Find where the given text appears and provide that cell's center as [x, y] coordinate. 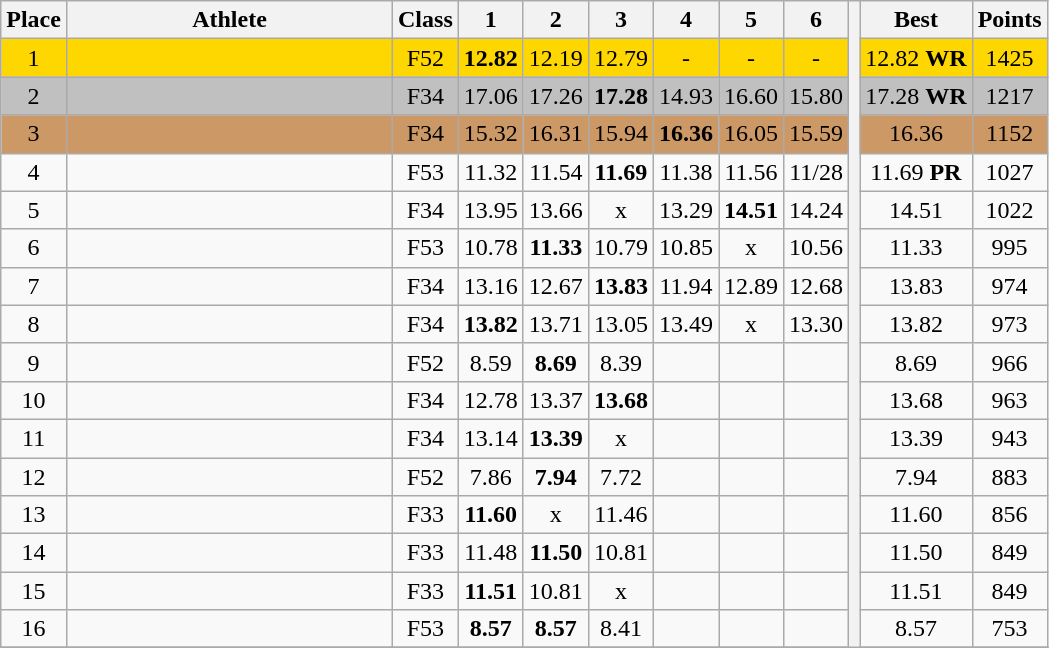
7.86 [490, 477]
12 [34, 477]
8 [34, 324]
16.31 [556, 134]
856 [1010, 515]
966 [1010, 362]
12.78 [490, 400]
15.94 [620, 134]
13.29 [686, 210]
15.59 [816, 134]
11.32 [490, 172]
13.30 [816, 324]
11.69 PR [916, 172]
1152 [1010, 134]
12.67 [556, 286]
16 [34, 629]
1217 [1010, 96]
11.48 [490, 553]
14.24 [816, 210]
14.93 [686, 96]
13.37 [556, 400]
16.60 [750, 96]
7 [34, 286]
12.89 [750, 286]
963 [1010, 400]
11 [34, 438]
16.05 [750, 134]
11.54 [556, 172]
8.41 [620, 629]
13.71 [556, 324]
1022 [1010, 210]
11.38 [686, 172]
Athlete [229, 20]
13.66 [556, 210]
11/28 [816, 172]
11.56 [750, 172]
15.80 [816, 96]
13 [34, 515]
17.28 [620, 96]
1425 [1010, 58]
14 [34, 553]
13.14 [490, 438]
8.59 [490, 362]
17.26 [556, 96]
12.82 WR [916, 58]
11.94 [686, 286]
12.68 [816, 286]
753 [1010, 629]
10.79 [620, 248]
15.32 [490, 134]
1027 [1010, 172]
17.28 WR [916, 96]
15 [34, 591]
13.05 [620, 324]
883 [1010, 477]
13.95 [490, 210]
11.46 [620, 515]
10 [34, 400]
995 [1010, 248]
11.69 [620, 172]
9 [34, 362]
8.39 [620, 362]
974 [1010, 286]
Place [34, 20]
Class [426, 20]
13.16 [490, 286]
7.72 [620, 477]
10.56 [816, 248]
10.85 [686, 248]
973 [1010, 324]
10.78 [490, 248]
943 [1010, 438]
12.82 [490, 58]
Best [916, 20]
13.49 [686, 324]
12.19 [556, 58]
12.79 [620, 58]
17.06 [490, 96]
Points [1010, 20]
